Pinpoint the cell where the given text exists, returning its [X, Y] midpoint coordinate. 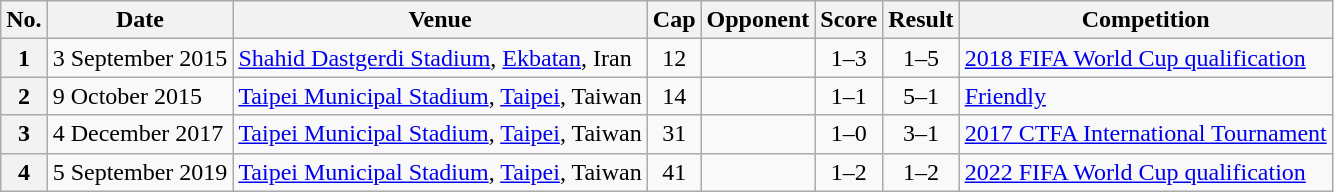
1–1 [849, 96]
3 September 2015 [140, 58]
1–0 [849, 134]
3 [24, 134]
Date [140, 20]
3–1 [921, 134]
41 [674, 172]
4 December 2017 [140, 134]
31 [674, 134]
2017 CTFA International Tournament [1146, 134]
Cap [674, 20]
Friendly [1146, 96]
1 [24, 58]
12 [674, 58]
Score [849, 20]
Opponent [758, 20]
Venue [440, 20]
No. [24, 20]
2018 FIFA World Cup qualification [1146, 58]
Competition [1146, 20]
5–1 [921, 96]
14 [674, 96]
2022 FIFA World Cup qualification [1146, 172]
2 [24, 96]
Shahid Dastgerdi Stadium, Ekbatan, Iran [440, 58]
1–3 [849, 58]
Result [921, 20]
1–5 [921, 58]
9 October 2015 [140, 96]
5 September 2019 [140, 172]
4 [24, 172]
